Locate the cell with the specified text and output its [x, y] center coordinate. 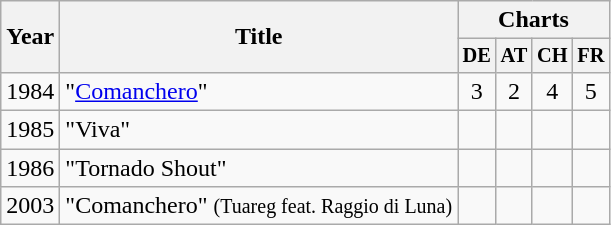
Title [259, 37]
"Comanchero" [259, 91]
3 [477, 91]
1986 [30, 168]
AT [514, 56]
2 [514, 91]
2003 [30, 206]
Charts [534, 20]
"Comanchero" (Tuareg feat. Raggio di Luna) [259, 206]
DE [477, 56]
FR [590, 56]
CH [552, 56]
5 [590, 91]
Year [30, 37]
1984 [30, 91]
1985 [30, 130]
"Tornado Shout" [259, 168]
"Viva" [259, 130]
4 [552, 91]
